For the text-containing cell, return its midpoint in (X, Y) coordinate format. 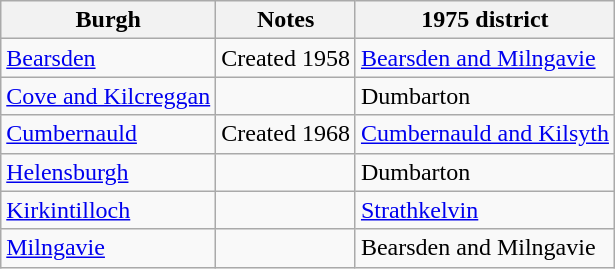
Cumbernauld and Kilsyth (484, 134)
Bearsden (108, 58)
Cove and Kilcreggan (108, 96)
Kirkintilloch (108, 210)
Notes (286, 20)
Strathkelvin (484, 210)
Cumbernauld (108, 134)
1975 district (484, 20)
Burgh (108, 20)
Created 1958 (286, 58)
Helensburgh (108, 172)
Milngavie (108, 248)
Created 1968 (286, 134)
